Extract the (X, Y) coordinate from the center of the cell holding the provided text.  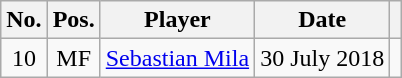
Player (177, 20)
MF (74, 58)
10 (24, 58)
Pos. (74, 20)
No. (24, 20)
30 July 2018 (322, 58)
Sebastian Mila (177, 58)
Date (322, 20)
